Determine the (X, Y) coordinate at the center of the cell enclosing the given text.  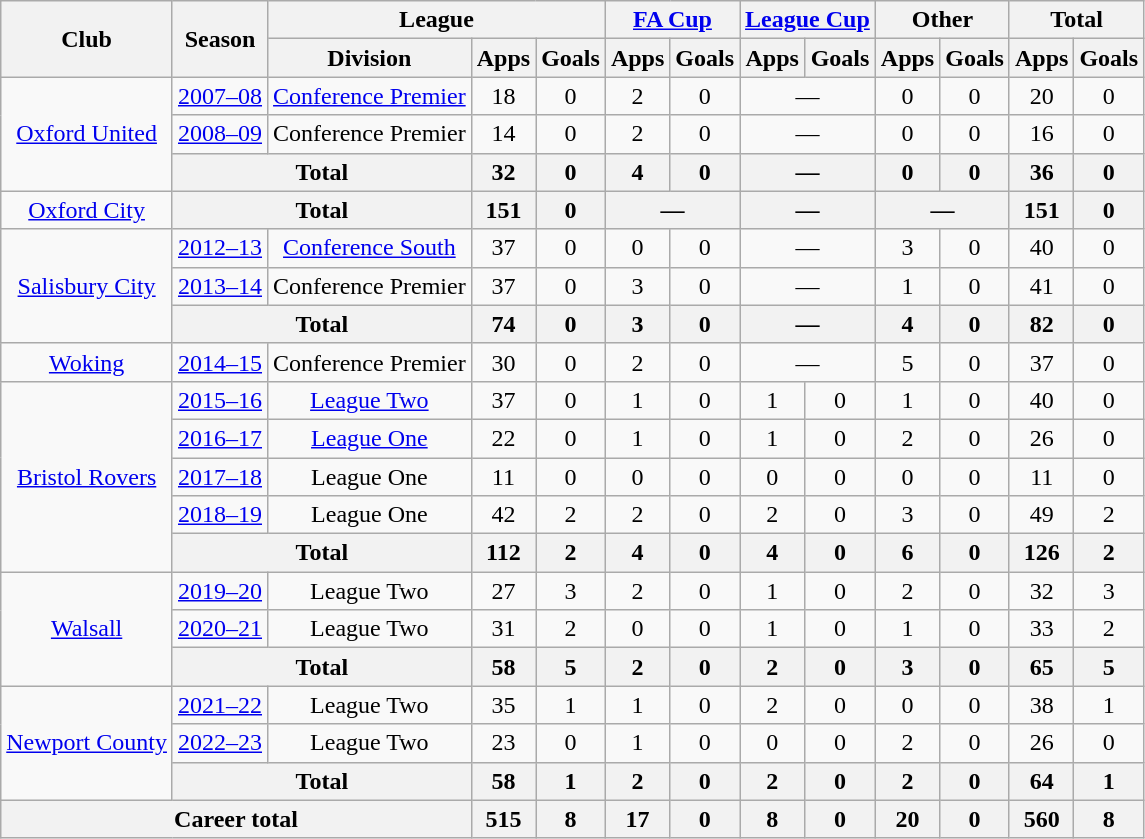
Oxford United (87, 134)
17 (637, 819)
82 (1041, 324)
Conference South (370, 248)
2021–22 (220, 705)
23 (503, 743)
27 (503, 591)
Club (87, 39)
2018–19 (220, 515)
2008–09 (220, 134)
35 (503, 705)
Bristol Rovers (87, 476)
FA Cup (672, 20)
6 (907, 553)
2019–20 (220, 591)
36 (1041, 172)
112 (503, 553)
49 (1041, 515)
30 (503, 362)
38 (1041, 705)
14 (503, 134)
2012–13 (220, 248)
42 (503, 515)
41 (1041, 286)
560 (1041, 819)
64 (1041, 781)
Season (220, 39)
Division (370, 58)
33 (1041, 629)
Salisbury City (87, 286)
2007–08 (220, 96)
2020–21 (220, 629)
16 (1041, 134)
Woking (87, 362)
Oxford City (87, 210)
League Cup (808, 20)
22 (503, 438)
2016–17 (220, 438)
2014–15 (220, 362)
2015–16 (220, 400)
18 (503, 96)
Newport County (87, 743)
65 (1041, 667)
League (437, 20)
Other (942, 20)
74 (503, 324)
2013–14 (220, 286)
2017–18 (220, 477)
2022–23 (220, 743)
Career total (236, 819)
31 (503, 629)
126 (1041, 553)
515 (503, 819)
Walsall (87, 629)
